Scan for the cell matching the given text and deliver its [X, Y] coordinate at center. 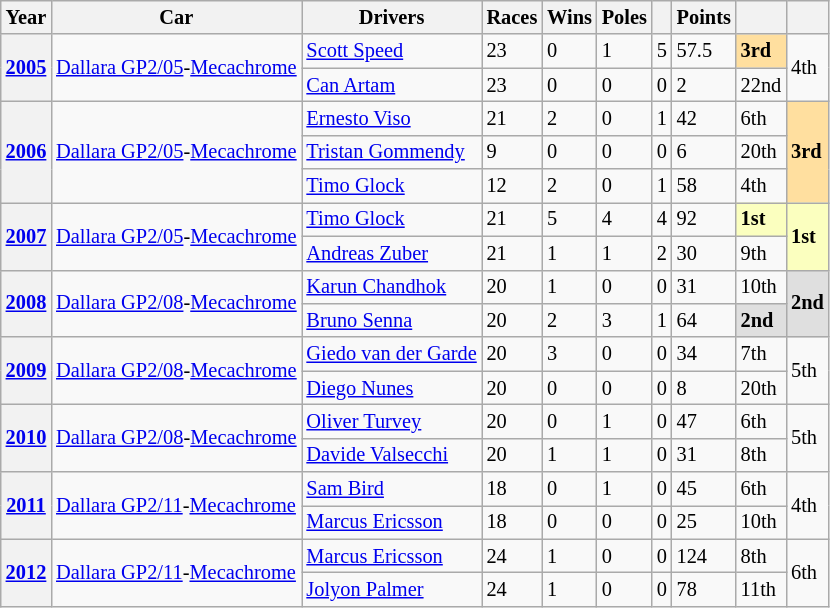
25 [704, 522]
2009 [26, 370]
Year [26, 17]
2008 [26, 304]
45 [704, 489]
58 [704, 186]
Races [512, 17]
Poles [624, 17]
Jolyon Palmer [392, 589]
34 [704, 354]
2011 [26, 506]
2010 [26, 438]
78 [704, 589]
Tristan Gommendy [392, 152]
Points [704, 17]
6 [704, 152]
92 [704, 219]
Andreas Zuber [392, 253]
57.5 [704, 51]
Sam Bird [392, 489]
Oliver Turvey [392, 421]
30 [704, 253]
9 [512, 152]
12 [512, 186]
2007 [26, 236]
Karun Chandhok [392, 287]
2012 [26, 572]
7th [761, 354]
42 [704, 118]
Diego Nunes [392, 388]
47 [704, 421]
Drivers [392, 17]
2005 [26, 68]
64 [704, 320]
Wins [570, 17]
Scott Speed [392, 51]
124 [704, 556]
Car [176, 17]
11th [761, 589]
Giedo van der Garde [392, 354]
Davide Valsecchi [392, 455]
Ernesto Viso [392, 118]
9th [761, 253]
8 [704, 388]
2006 [26, 152]
22nd [761, 85]
Bruno Senna [392, 320]
Can Artam [392, 85]
